Return [x, y] of the center of cell containing provided text 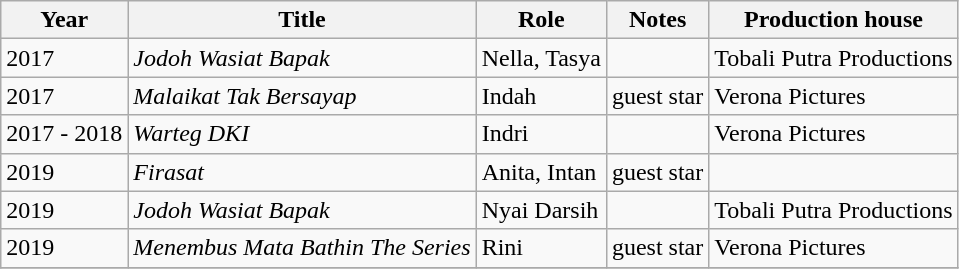
Indri [541, 134]
Firasat [302, 172]
Rini [541, 248]
Title [302, 20]
Role [541, 20]
Notes [657, 20]
Menembus Mata Bathin The Series [302, 248]
Anita, Intan [541, 172]
Nella, Tasya [541, 58]
Nyai Darsih [541, 210]
Warteg DKI [302, 134]
Malaikat Tak Bersayap [302, 96]
Indah [541, 96]
2017 - 2018 [64, 134]
Production house [834, 20]
Year [64, 20]
